Return the (X, Y) coordinate for the center point of the cell that contains the specified text.  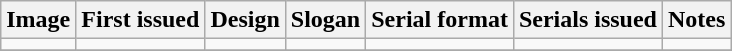
Serials issued (588, 20)
Slogan (325, 20)
First issued (140, 20)
Notes (696, 20)
Design (245, 20)
Serial format (440, 20)
Image (38, 20)
